Extract the [x, y] coordinate from the center of the cell holding the provided text.  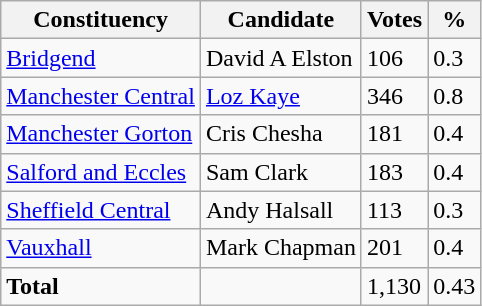
Sheffield Central [101, 210]
181 [394, 134]
Total [101, 286]
Mark Chapman [280, 248]
183 [394, 172]
Andy Halsall [280, 210]
106 [394, 58]
Salford and Eccles [101, 172]
Constituency [101, 20]
113 [394, 210]
346 [394, 96]
Sam Clark [280, 172]
David A Elston [280, 58]
Manchester Central [101, 96]
1,130 [394, 286]
Votes [394, 20]
Vauxhall [101, 248]
Manchester Gorton [101, 134]
% [454, 20]
Bridgend [101, 58]
0.43 [454, 286]
201 [394, 248]
0.8 [454, 96]
Cris Chesha [280, 134]
Loz Kaye [280, 96]
Candidate [280, 20]
